Search for the cell housing the specified text and yield its (x, y) center coordinate. 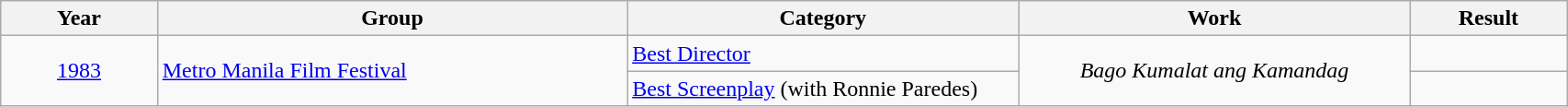
Bago Kumalat ang Kamandag (1214, 71)
Metro Manila Film Festival (391, 71)
Result (1488, 18)
Year (79, 18)
Work (1214, 18)
Category (823, 18)
Best Director (823, 53)
1983 (79, 71)
Group (391, 18)
Best Screenplay (with Ronnie Paredes) (823, 89)
